Return (x, y) of the center of cell containing provided text 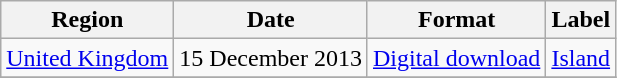
Format (456, 20)
Region (88, 20)
Digital download (456, 58)
United Kingdom (88, 58)
Label (581, 20)
Island (581, 58)
Date (271, 20)
15 December 2013 (271, 58)
